Output the (X, Y) coordinate of the center of the cell containing the given text.  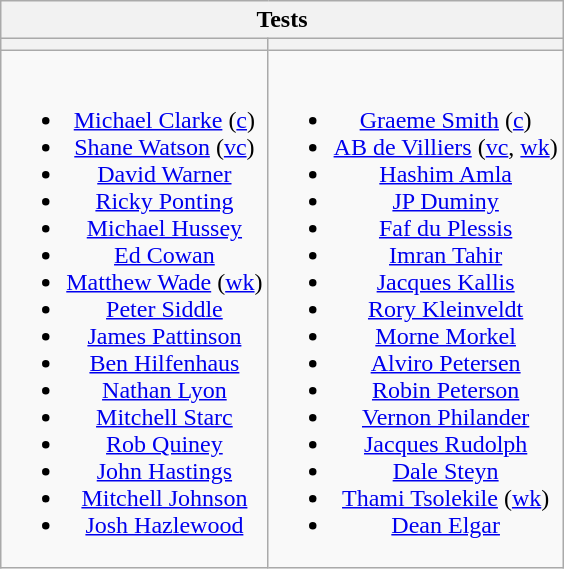
Tests (282, 20)
